Capture the cell that displays the provided text and extract its (x, y) central coordinate. 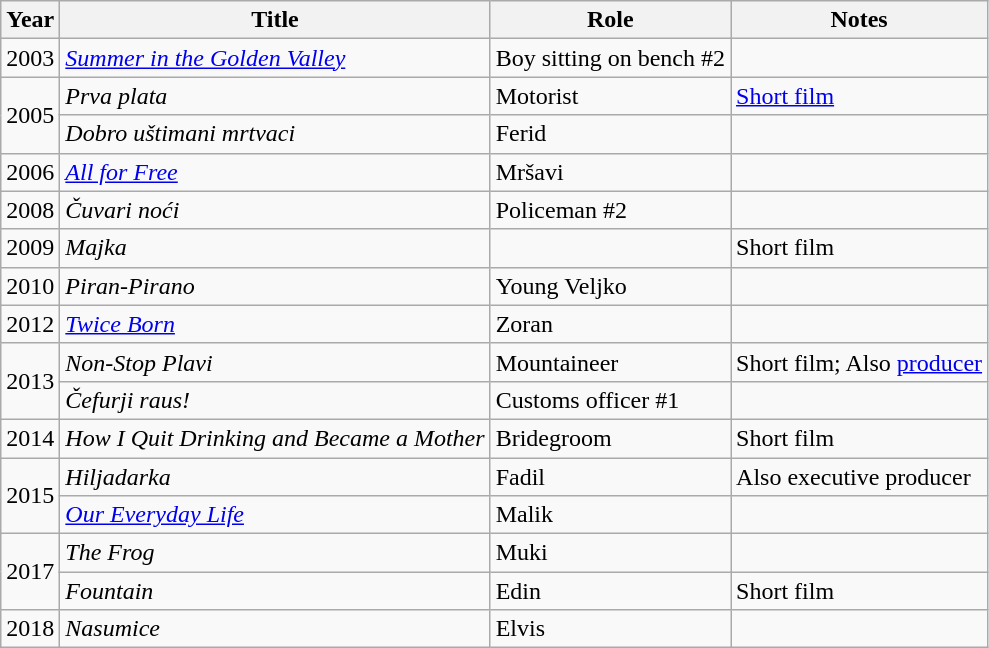
Young Veljko (610, 286)
2008 (30, 210)
Short film; Also producer (860, 362)
Piran-Pirano (275, 286)
Summer in the Golden Valley (275, 58)
Nasumice (275, 629)
Dobro uštimani mrtvaci (275, 134)
Zoran (610, 324)
Fountain (275, 591)
Čefurji raus! (275, 400)
Motorist (610, 96)
The Frog (275, 553)
2009 (30, 248)
Hiljadarka (275, 477)
Twice Born (275, 324)
Policeman #2 (610, 210)
Title (275, 20)
2013 (30, 381)
Non-Stop Plavi (275, 362)
Our Everyday Life (275, 515)
Also executive producer (860, 477)
Edin (610, 591)
2014 (30, 438)
Role (610, 20)
2010 (30, 286)
Majka (275, 248)
2015 (30, 496)
How I Quit Drinking and Became a Mother (275, 438)
Bridegroom (610, 438)
2018 (30, 629)
Year (30, 20)
2003 (30, 58)
Customs officer #1 (610, 400)
Muki (610, 553)
Čuvari noći (275, 210)
All for Free (275, 172)
Mršavi (610, 172)
Fadil (610, 477)
2017 (30, 572)
Mountaineer (610, 362)
Malik (610, 515)
Notes (860, 20)
2012 (30, 324)
Prva plata (275, 96)
2005 (30, 115)
2006 (30, 172)
Elvis (610, 629)
Boy sitting on bench #2 (610, 58)
Ferid (610, 134)
